Identify which cell holds the provided text, then report its (X, Y) central coordinate. 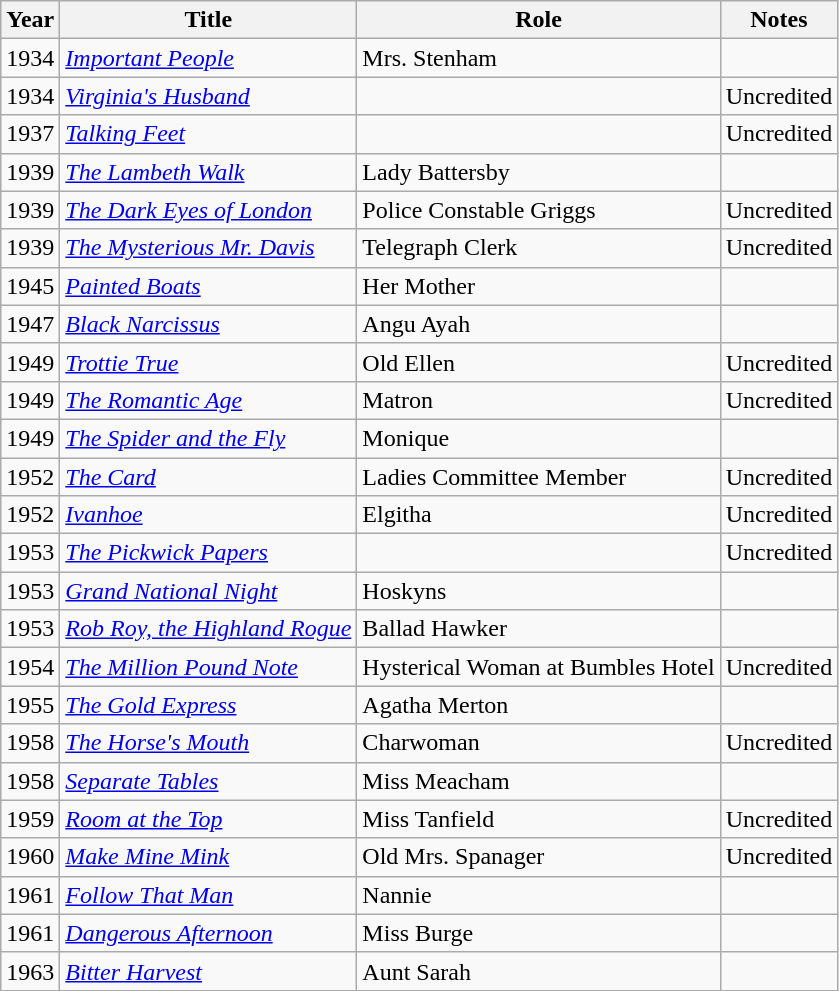
Year (30, 20)
1947 (30, 324)
Old Mrs. Spanager (538, 857)
Follow That Man (208, 895)
Matron (538, 400)
Important People (208, 58)
Elgitha (538, 515)
The Gold Express (208, 705)
Ivanhoe (208, 515)
Police Constable Griggs (538, 210)
The Spider and the Fly (208, 438)
Room at the Top (208, 819)
Ladies Committee Member (538, 477)
The Mysterious Mr. Davis (208, 248)
Title (208, 20)
Hysterical Woman at Bumbles Hotel (538, 667)
The Romantic Age (208, 400)
Lady Battersby (538, 172)
Miss Tanfield (538, 819)
Separate Tables (208, 781)
Bitter Harvest (208, 971)
Notes (779, 20)
Angu Ayah (538, 324)
Virginia's Husband (208, 96)
The Lambeth Walk (208, 172)
Old Ellen (538, 362)
1937 (30, 134)
1959 (30, 819)
Miss Meacham (538, 781)
The Horse's Mouth (208, 743)
Trottie True (208, 362)
Grand National Night (208, 591)
Miss Burge (538, 933)
The Million Pound Note (208, 667)
Telegraph Clerk (538, 248)
Aunt Sarah (538, 971)
1960 (30, 857)
Mrs. Stenham (538, 58)
The Card (208, 477)
Agatha Merton (538, 705)
1963 (30, 971)
The Pickwick Papers (208, 553)
Talking Feet (208, 134)
The Dark Eyes of London (208, 210)
Role (538, 20)
Black Narcissus (208, 324)
Ballad Hawker (538, 629)
Painted Boats (208, 286)
Dangerous Afternoon (208, 933)
1945 (30, 286)
1955 (30, 705)
Hoskyns (538, 591)
Monique (538, 438)
Her Mother (538, 286)
Make Mine Mink (208, 857)
1954 (30, 667)
Nannie (538, 895)
Rob Roy, the Highland Rogue (208, 629)
Charwoman (538, 743)
